From the cell containing the given text, extract its center point as (x, y) coordinate. 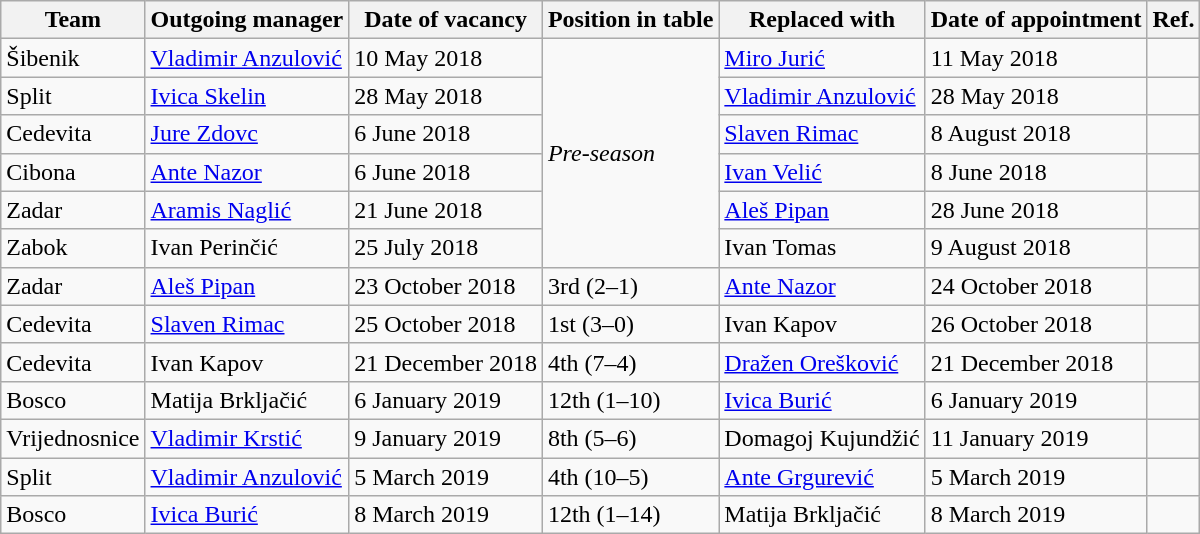
12th (1–14) (630, 515)
8th (5–6) (630, 438)
9 August 2018 (1036, 248)
Ivan Perinčić (247, 248)
Pre-season (630, 153)
11 May 2018 (1036, 58)
Šibenik (73, 58)
Cibona (73, 172)
Ivan Velić (822, 172)
Domagoj Kujundžić (822, 438)
Ivica Skelin (247, 96)
Position in table (630, 20)
Dražen Orešković (822, 362)
Miro Jurić (822, 58)
Ivan Tomas (822, 248)
Zabok (73, 248)
Date of vacancy (446, 20)
4th (10–5) (630, 477)
10 May 2018 (446, 58)
1st (3–0) (630, 324)
Vladimir Krstić (247, 438)
Replaced with (822, 20)
Vrijednosnice (73, 438)
Aramis Naglić (247, 210)
Outgoing manager (247, 20)
8 June 2018 (1036, 172)
Jure Zdovc (247, 134)
Date of appointment (1036, 20)
28 June 2018 (1036, 210)
26 October 2018 (1036, 324)
8 August 2018 (1036, 134)
23 October 2018 (446, 286)
Team (73, 20)
24 October 2018 (1036, 286)
Ante Grgurević (822, 477)
12th (1–10) (630, 400)
25 July 2018 (446, 248)
4th (7–4) (630, 362)
3rd (2–1) (630, 286)
11 January 2019 (1036, 438)
21 June 2018 (446, 210)
Ref. (1174, 20)
9 January 2019 (446, 438)
25 October 2018 (446, 324)
